Find where the given text appears and provide that cell's center as [x, y] coordinate. 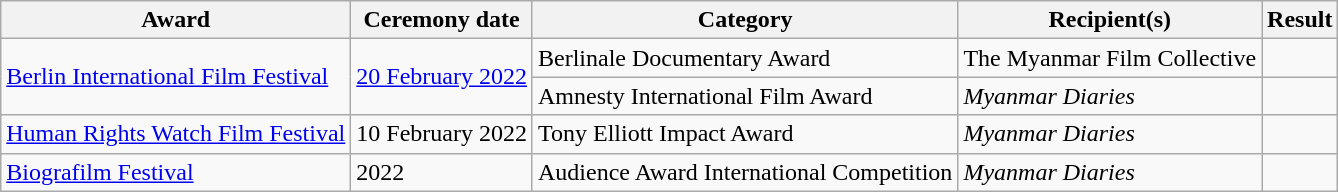
Biografilm Festival [176, 172]
10 February 2022 [442, 134]
Category [744, 20]
Amnesty International Film Award [744, 96]
Award [176, 20]
Berlinale Documentary Award [744, 58]
The Myanmar Film Collective [1110, 58]
Recipient(s) [1110, 20]
Result [1300, 20]
Tony Elliott Impact Award [744, 134]
Human Rights Watch Film Festival [176, 134]
20 February 2022 [442, 77]
Audience Award International Competition [744, 172]
Berlin International Film Festival [176, 77]
2022 [442, 172]
Ceremony date [442, 20]
